Find where the given text appears and provide that cell's center as (x, y) coordinate. 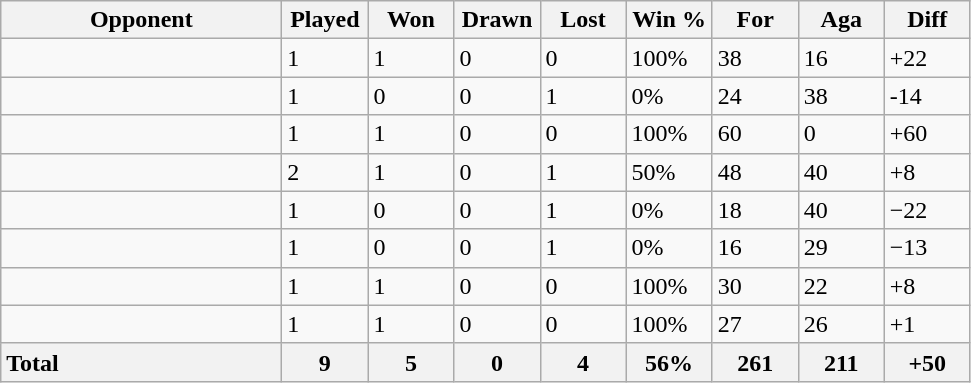
Lost (583, 20)
Diff (927, 20)
+22 (927, 58)
For (755, 20)
+50 (927, 362)
5 (411, 362)
27 (755, 324)
4 (583, 362)
48 (755, 172)
+1 (927, 324)
18 (755, 210)
Aga (841, 20)
2 (325, 172)
Drawn (497, 20)
22 (841, 286)
Won (411, 20)
24 (755, 96)
Opponent (142, 20)
Played (325, 20)
−22 (927, 210)
60 (755, 134)
30 (755, 286)
211 (841, 362)
Win % (669, 20)
56% (669, 362)
+60 (927, 134)
Total (142, 362)
29 (841, 248)
−13 (927, 248)
26 (841, 324)
9 (325, 362)
-14 (927, 96)
261 (755, 362)
50% (669, 172)
